Find where the given text appears and provide that cell's center as (X, Y) coordinate. 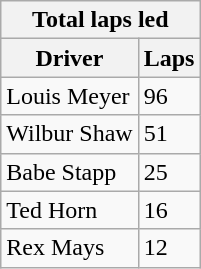
12 (169, 248)
16 (169, 210)
Babe Stapp (70, 172)
Louis Meyer (70, 96)
51 (169, 134)
96 (169, 96)
Rex Mays (70, 248)
Ted Horn (70, 210)
Driver (70, 58)
25 (169, 172)
Laps (169, 58)
Total laps led (100, 20)
Wilbur Shaw (70, 134)
